Output the [X, Y] coordinate of the center of the cell containing the given text.  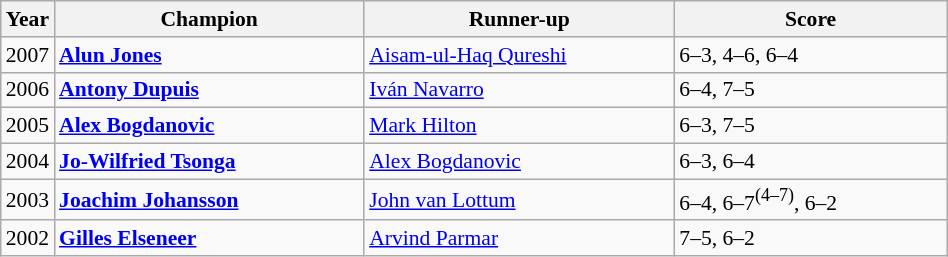
Joachim Johansson [209, 200]
6–3, 6–4 [810, 162]
6–3, 4–6, 6–4 [810, 55]
2005 [28, 126]
Alun Jones [209, 55]
Gilles Elseneer [209, 239]
Aisam-ul-Haq Qureshi [519, 55]
Mark Hilton [519, 126]
2007 [28, 55]
John van Lottum [519, 200]
2006 [28, 90]
Champion [209, 19]
2003 [28, 200]
Iván Navarro [519, 90]
6–4, 6–7(4–7), 6–2 [810, 200]
Arvind Parmar [519, 239]
2004 [28, 162]
2002 [28, 239]
Jo-Wilfried Tsonga [209, 162]
Runner-up [519, 19]
Score [810, 19]
6–3, 7–5 [810, 126]
6–4, 7–5 [810, 90]
Year [28, 19]
7–5, 6–2 [810, 239]
Antony Dupuis [209, 90]
